Identify which cell holds the provided text, then report its (x, y) central coordinate. 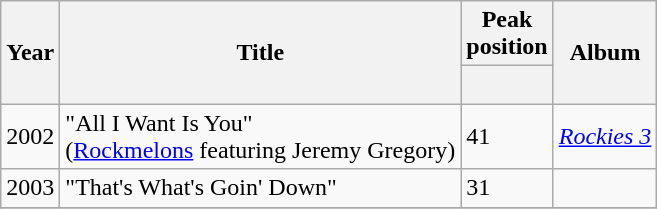
Album (605, 52)
"All I Want Is You" (Rockmelons featuring Jeremy Gregory) (260, 136)
Peak position (507, 34)
Rockies 3 (605, 136)
2002 (30, 136)
41 (507, 136)
Year (30, 52)
"That's What's Goin' Down" (260, 188)
Title (260, 52)
31 (507, 188)
2003 (30, 188)
